Determine the (x, y) coordinate at the center of the cell enclosing the given text.  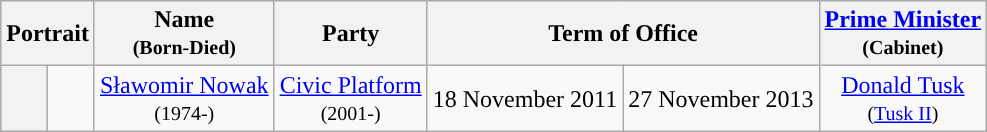
Portrait (48, 34)
Prime Minister(Cabinet) (903, 34)
Party (350, 34)
Term of Office (623, 34)
Sławomir Nowak(1974-) (184, 98)
27 November 2013 (721, 98)
Name(Born-Died) (184, 34)
Donald Tusk (Tusk II) (903, 98)
Civic Platform (2001-) (350, 98)
18 November 2011 (524, 98)
